Capture the cell that displays the provided text and extract its [x, y] central coordinate. 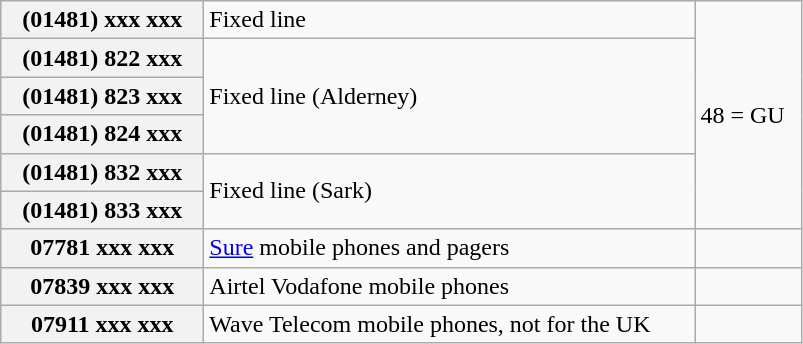
Airtel Vodafone mobile phones [450, 286]
Wave Telecom mobile phones, not for the UK [450, 324]
Fixed line (Sark) [450, 191]
(01481) 824 xxx [102, 134]
(01481) xxx xxx [102, 20]
Fixed line (Alderney) [450, 96]
(01481) 822 xxx [102, 58]
(01481) 833 xxx [102, 210]
07781 xxx xxx [102, 248]
(01481) 823 xxx [102, 96]
Fixed line [450, 20]
(01481) 832 xxx [102, 172]
07911 xxx xxx [102, 324]
Sure mobile phones and pagers [450, 248]
07839 xxx xxx [102, 286]
48 = GU [748, 115]
